Output the (X, Y) coordinate of the center of the cell containing the given text.  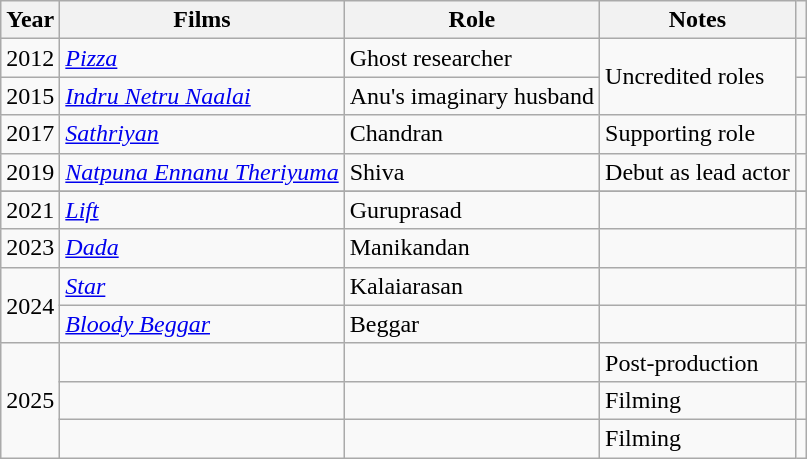
Anu's imaginary husband (472, 96)
2015 (30, 96)
Lift (202, 210)
2023 (30, 248)
2017 (30, 134)
2019 (30, 172)
Bloody Beggar (202, 324)
Films (202, 20)
Chandran (472, 134)
2012 (30, 58)
Kalaiarasan (472, 286)
Notes (698, 20)
Manikandan (472, 248)
Year (30, 20)
2024 (30, 305)
Pizza (202, 58)
Ghost researcher (472, 58)
Star (202, 286)
2021 (30, 210)
Post-production (698, 362)
Dada (202, 248)
Sathriyan (202, 134)
Natpuna Ennanu Theriyuma (202, 172)
Shiva (472, 172)
Debut as lead actor (698, 172)
Role (472, 20)
Uncredited roles (698, 77)
Indru Netru Naalai (202, 96)
Guruprasad (472, 210)
Beggar (472, 324)
Supporting role (698, 134)
2025 (30, 400)
